Return the [X, Y] coordinate for the center point of the cell that contains the specified text.  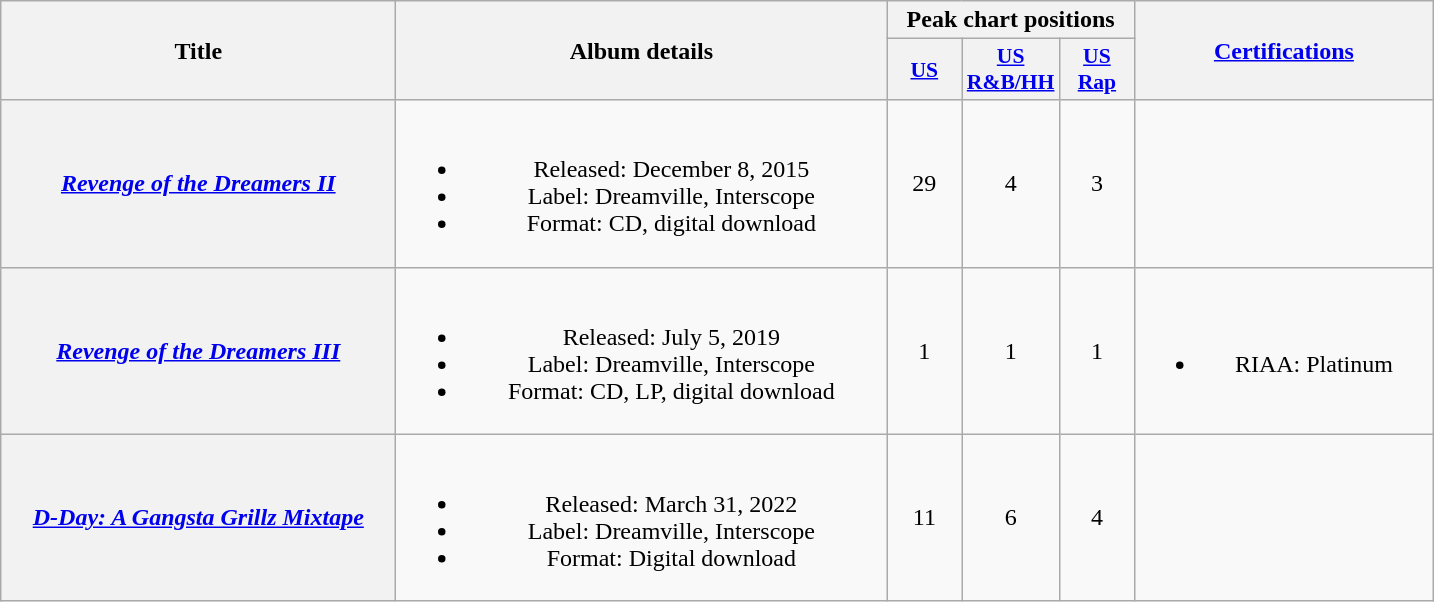
Revenge of the Dreamers III [198, 350]
Title [198, 50]
Revenge of the Dreamers II [198, 184]
D-Day: A Gangsta Grillz Mixtape [198, 518]
USRap [1096, 70]
USR&B/HH [1011, 70]
Peak chart positions [1011, 20]
Certifications [1284, 50]
Released: March 31, 2022Label: Dreamville, InterscopeFormat: Digital download [642, 518]
11 [924, 518]
3 [1096, 184]
RIAA: Platinum [1284, 350]
Album details [642, 50]
29 [924, 184]
Released: July 5, 2019Label: Dreamville, InterscopeFormat: CD, LP, digital download [642, 350]
Released: December 8, 2015Label: Dreamville, InterscopeFormat: CD, digital download [642, 184]
US [924, 70]
6 [1011, 518]
